Identify which cell holds the provided text, then report its [X, Y] central coordinate. 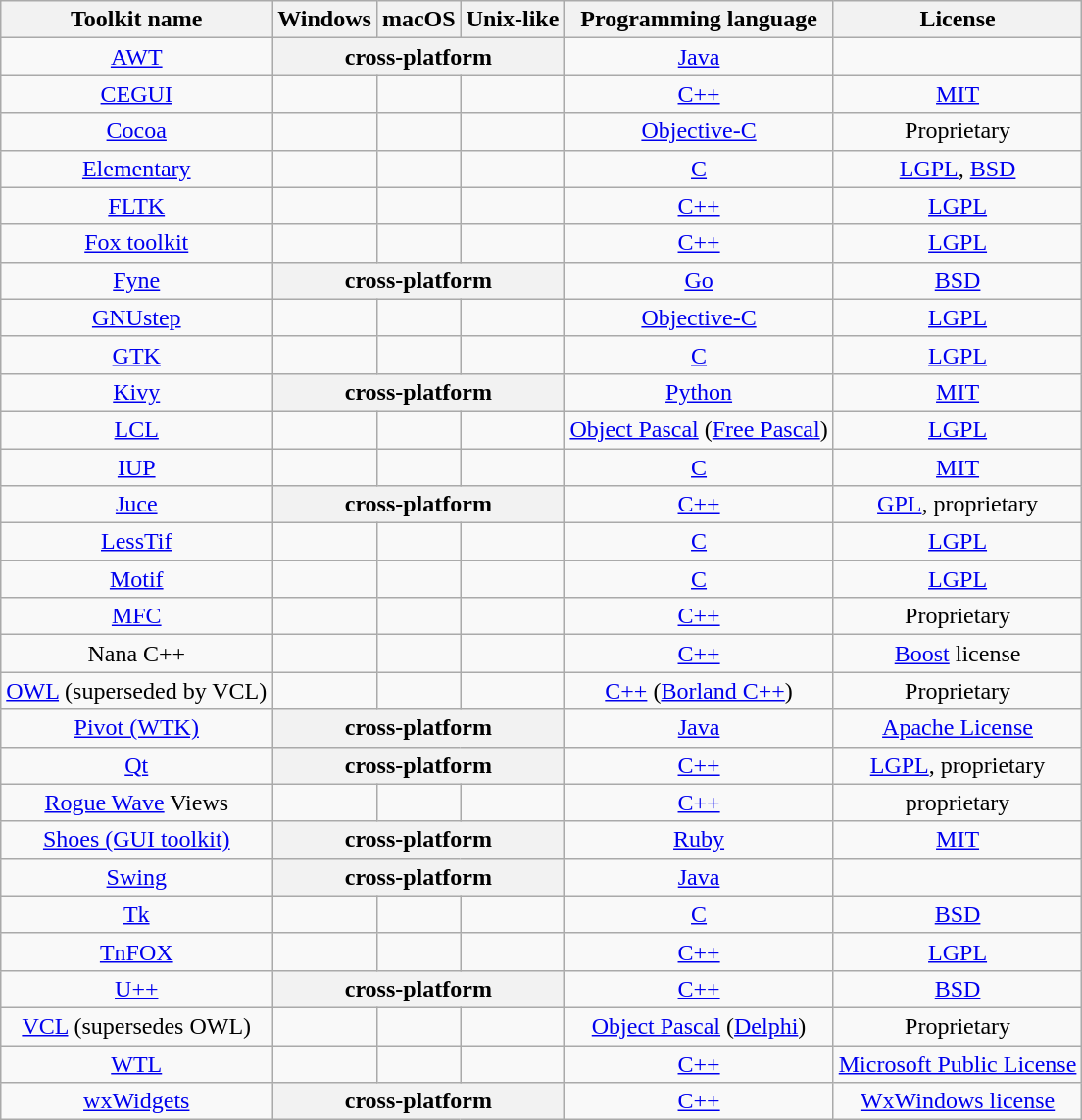
Microsoft Public License [958, 1063]
Nana C++ [137, 654]
proprietary [958, 803]
WxWindows license [958, 1101]
GNUstep [137, 317]
Apache License [958, 728]
Swing [137, 877]
Shoes (GUI toolkit) [137, 840]
Boost license [958, 654]
Windows [325, 20]
CEGUI [137, 94]
License [958, 20]
Unix-like [513, 20]
Object Pascal (Delphi) [699, 1026]
LessTif [137, 542]
Cocoa [137, 131]
WTL [137, 1063]
GPL, proprietary [958, 505]
MFC [137, 616]
Elementary [137, 169]
LGPL, BSD [958, 169]
Juce [137, 505]
C++ (Borland C++) [699, 691]
Programming language [699, 20]
LCL [137, 429]
Qt [137, 765]
Ruby [699, 840]
Go [699, 280]
TnFOX [137, 951]
Object Pascal (Free Pascal) [699, 429]
VCL (supersedes OWL) [137, 1026]
Rogue Wave Views [137, 803]
AWT [137, 57]
Fox toolkit [137, 243]
Fyne [137, 280]
wxWidgets [137, 1101]
Pivot (WTK) [137, 728]
Python [699, 392]
macOS [418, 20]
FLTK [137, 206]
Kivy [137, 392]
Toolkit name [137, 20]
IUP [137, 467]
Motif [137, 579]
GTK [137, 355]
U++ [137, 989]
OWL (superseded by VCL) [137, 691]
LGPL, proprietary [958, 765]
Tk [137, 914]
